Capture the cell that displays the provided text and extract its (X, Y) central coordinate. 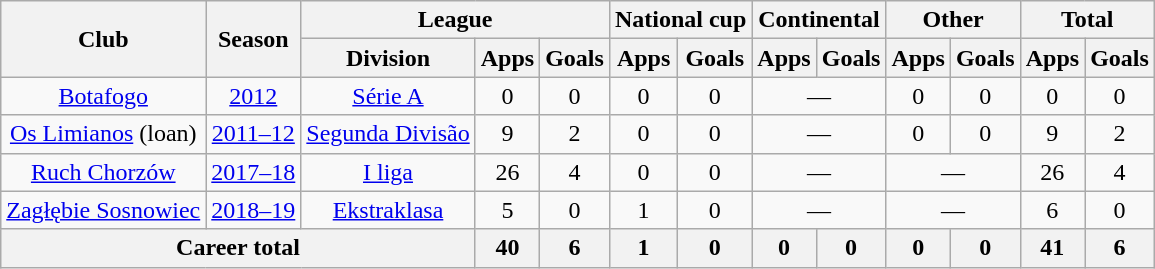
Ekstraklasa (388, 210)
Other (953, 20)
Os Limianos (loan) (104, 134)
Total (1087, 20)
5 (507, 210)
Division (388, 58)
2012 (254, 96)
Career total (238, 248)
Season (254, 39)
2017–18 (254, 172)
Série A (388, 96)
41 (1052, 248)
40 (507, 248)
2018–19 (254, 210)
2011–12 (254, 134)
League (456, 20)
Zagłębie Sosnowiec (104, 210)
Segunda Divisão (388, 134)
Club (104, 39)
Botafogo (104, 96)
Continental (819, 20)
Ruch Chorzów (104, 172)
National cup (680, 20)
I liga (388, 172)
